Extract the (x, y) coordinate from the center of the cell holding the provided text.  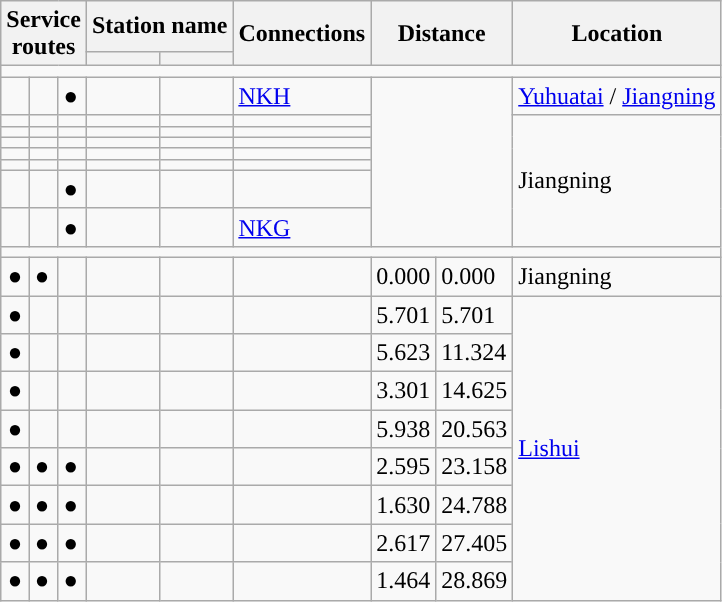
11.324 (474, 353)
NKH (302, 96)
Lishui (617, 448)
24.788 (474, 505)
Connections (302, 34)
2.595 (404, 467)
27.405 (474, 543)
28.869 (474, 581)
1.464 (404, 581)
Station name (159, 26)
Yuhuatai / Jiangning (617, 96)
NKG (302, 227)
Distance (442, 34)
5.938 (404, 429)
1.630 (404, 505)
3.301 (404, 391)
Serviceroutes (44, 34)
14.625 (474, 391)
20.563 (474, 429)
2.617 (404, 543)
Location (617, 34)
23.158 (474, 467)
5.623 (404, 353)
